Return the (x, y) coordinate for the center point of the cell that contains the specified text.  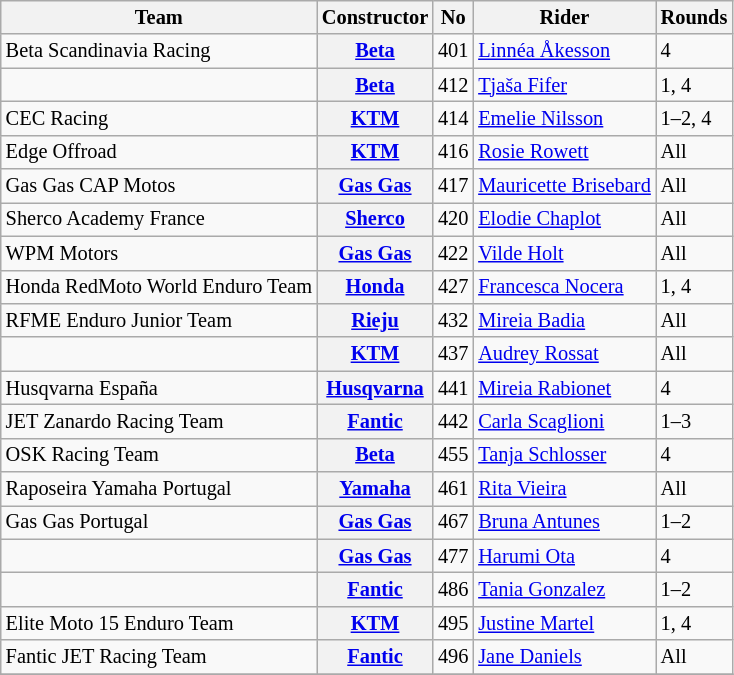
420 (453, 219)
Rita Vieira (564, 489)
427 (453, 287)
WPM Motors (159, 253)
495 (453, 623)
Raposeira Yamaha Portugal (159, 489)
Gas Gas Portugal (159, 522)
1–2, 4 (694, 118)
Sherco Academy France (159, 219)
441 (453, 388)
Fantic JET Racing Team (159, 657)
Husqvarna España (159, 388)
Elodie Chaplot (564, 219)
Linnéa Åkesson (564, 51)
496 (453, 657)
Mauricette Brisebard (564, 186)
Team (159, 17)
Constructor (375, 17)
437 (453, 354)
412 (453, 85)
442 (453, 421)
OSK Racing Team (159, 455)
417 (453, 186)
432 (453, 320)
Vilde Holt (564, 253)
Honda (375, 287)
RFME Enduro Junior Team (159, 320)
455 (453, 455)
422 (453, 253)
JET Zanardo Racing Team (159, 421)
Francesca Nocera (564, 287)
416 (453, 152)
1–3 (694, 421)
467 (453, 522)
Husqvarna (375, 388)
Mireia Rabionet (564, 388)
Tjaša Fifer (564, 85)
Tanja Schlosser (564, 455)
Rosie Rowett (564, 152)
Beta Scandinavia Racing (159, 51)
Gas Gas CAP Motos (159, 186)
Mireia Badia (564, 320)
Audrey Rossat (564, 354)
401 (453, 51)
486 (453, 589)
Honda RedMoto World Enduro Team (159, 287)
CEC Racing (159, 118)
477 (453, 556)
Bruna Antunes (564, 522)
Rider (564, 17)
Carla Scaglioni (564, 421)
Harumi Ota (564, 556)
Sherco (375, 219)
Emelie Nilsson (564, 118)
Tania Gonzalez (564, 589)
414 (453, 118)
Justine Martel (564, 623)
Elite Moto 15 Enduro Team (159, 623)
Rieju (375, 320)
No (453, 17)
Rounds (694, 17)
461 (453, 489)
Jane Daniels (564, 657)
Yamaha (375, 489)
Edge Offroad (159, 152)
